Identify which cell holds the provided text, then report its [X, Y] central coordinate. 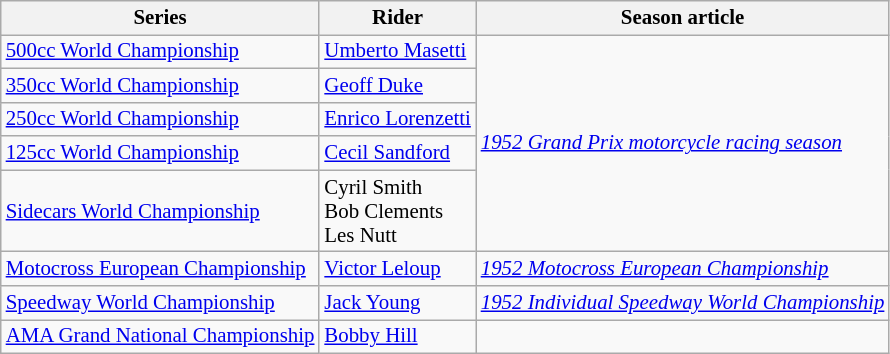
Enrico Lorenzetti [397, 119]
Cyril Smith Bob Clements Les Nutt [397, 211]
500cc World Championship [160, 51]
Speedway World Championship [160, 303]
1952 Motocross European Championship [683, 269]
250cc World Championship [160, 119]
Rider [397, 18]
Motocross European Championship [160, 269]
Cecil Sandford [397, 153]
1952 Grand Prix motorcycle racing season [683, 142]
Series [160, 18]
Bobby Hill [397, 336]
Jack Young [397, 303]
Umberto Masetti [397, 51]
Sidecars World Championship [160, 211]
Geoff Duke [397, 85]
350cc World Championship [160, 85]
1952 Individual Speedway World Championship [683, 303]
125cc World Championship [160, 153]
Victor Leloup [397, 269]
AMA Grand National Championship [160, 336]
Season article [683, 18]
